Extract the (X, Y) coordinate from the center of the cell holding the provided text.  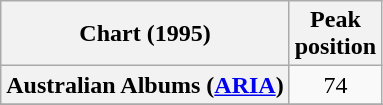
Chart (1995) (145, 34)
Australian Albums (ARIA) (145, 85)
Peakposition (335, 34)
74 (335, 85)
